Find where the given text appears and provide that cell's center as (X, Y) coordinate. 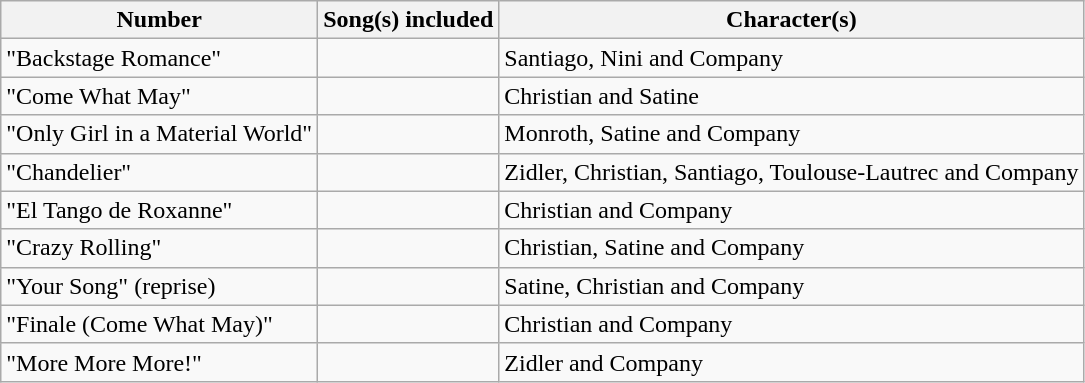
"Your Song" (reprise) (160, 286)
Character(s) (792, 20)
"Only Girl in a Material World" (160, 134)
"Chandelier" (160, 172)
"Crazy Rolling" (160, 248)
"More More More!" (160, 362)
"Come What May" (160, 96)
"El Tango de Roxanne" (160, 210)
"Backstage Romance" (160, 58)
Christian and Satine (792, 96)
"Finale (Come What May)" (160, 324)
Zidler and Company (792, 362)
Monroth, Satine and Company (792, 134)
Song(s) included (408, 20)
Number (160, 20)
Satine, Christian and Company (792, 286)
Santiago, Nini and Company (792, 58)
Zidler, Christian, Santiago, Toulouse-Lautrec and Company (792, 172)
Christian, Satine and Company (792, 248)
